Return the [X, Y] coordinate for the center point of the cell that contains the specified text.  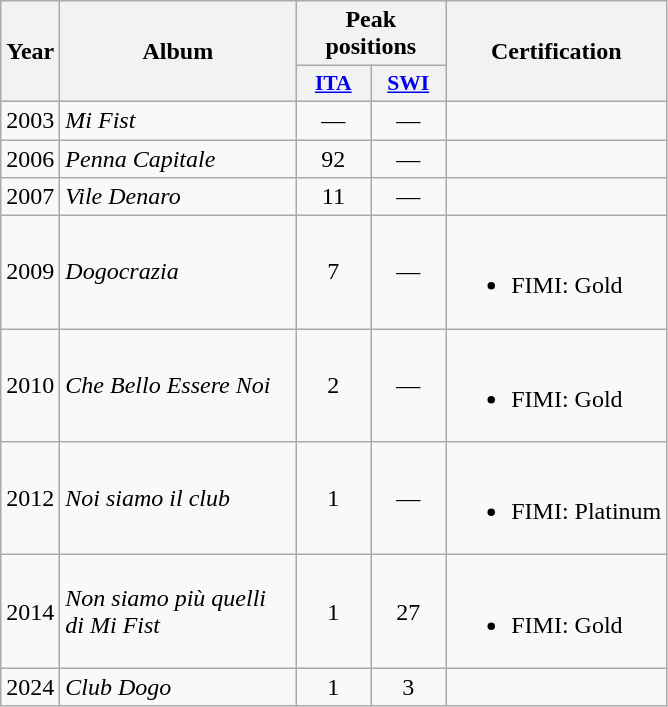
Dogocrazia [178, 272]
2007 [30, 197]
SWI [408, 84]
2012 [30, 498]
Certification [556, 52]
Penna Capitale [178, 159]
FIMI: Platinum [556, 498]
27 [408, 612]
92 [334, 159]
2006 [30, 159]
Album [178, 52]
Noi siamo il club [178, 498]
2014 [30, 612]
2 [334, 386]
Peak positions [371, 34]
3 [408, 687]
11 [334, 197]
Vile Denaro [178, 197]
2003 [30, 120]
ITA [334, 84]
7 [334, 272]
Che Bello Essere Noi [178, 386]
Mi Fist [178, 120]
Club Dogo [178, 687]
2009 [30, 272]
Non siamo più quelli di Mi Fist [178, 612]
Year [30, 52]
2024 [30, 687]
2010 [30, 386]
